Find where the given text appears and provide that cell's center as (X, Y) coordinate. 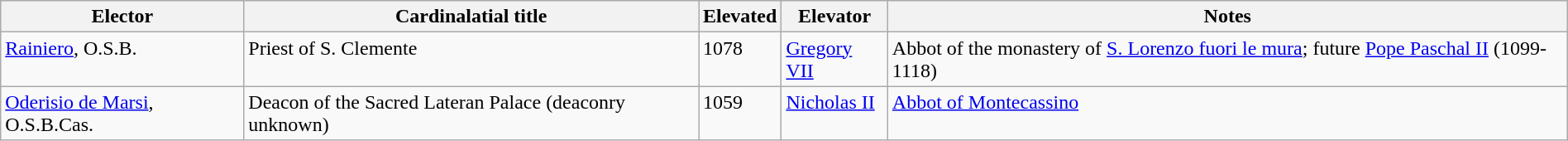
Deacon of the Sacred Lateran Palace (deaconry unknown) (471, 113)
Oderisio de Marsi, O.S.B.Cas. (122, 113)
1059 (739, 113)
Elevator (834, 17)
Abbot of Montecassino (1227, 113)
Abbot of the monastery of S. Lorenzo fuori le mura; future Pope Paschal II (1099-1118) (1227, 60)
1078 (739, 60)
Rainiero, O.S.B. (122, 60)
Elector (122, 17)
Elevated (739, 17)
Nicholas II (834, 113)
Gregory VII (834, 60)
Priest of S. Clemente (471, 60)
Cardinalatial title (471, 17)
Notes (1227, 17)
